Locate the cell with the specified text and output its [X, Y] center coordinate. 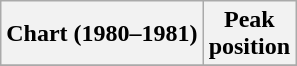
Chart (1980–1981) [102, 34]
Peakposition [249, 34]
